Search for the cell housing the specified text and yield its [x, y] center coordinate. 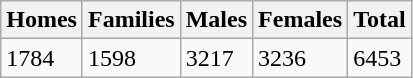
1784 [42, 58]
Homes [42, 20]
Males [216, 20]
1598 [131, 58]
3217 [216, 58]
3236 [300, 58]
6453 [380, 58]
Females [300, 20]
Total [380, 20]
Families [131, 20]
